Determine the (X, Y) coordinate at the center of the cell enclosing the given text.  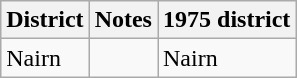
1975 district (227, 20)
District (45, 20)
Notes (123, 20)
